Pinpoint the cell where the given text exists, returning its (X, Y) midpoint coordinate. 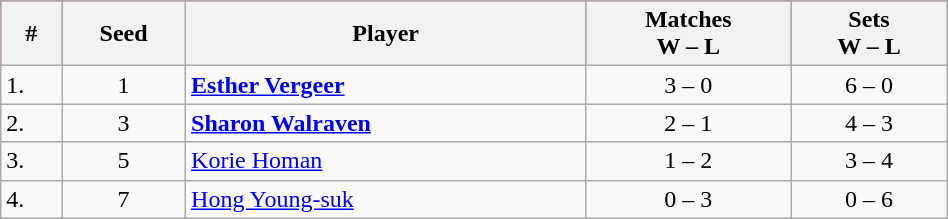
Esther Vergeer (386, 85)
4. (32, 199)
1 – 2 (688, 161)
2. (32, 123)
# (32, 34)
3 – 4 (870, 161)
0 – 6 (870, 199)
0 – 3 (688, 199)
3. (32, 161)
SetsW – L (870, 34)
Seed (124, 34)
1. (32, 85)
Korie Homan (386, 161)
7 (124, 199)
3 – 0 (688, 85)
MatchesW – L (688, 34)
1 (124, 85)
Player (386, 34)
4 – 3 (870, 123)
6 – 0 (870, 85)
Sharon Walraven (386, 123)
Hong Young-suk (386, 199)
5 (124, 161)
3 (124, 123)
2 – 1 (688, 123)
